Identify which cell holds the provided text, then report its (X, Y) central coordinate. 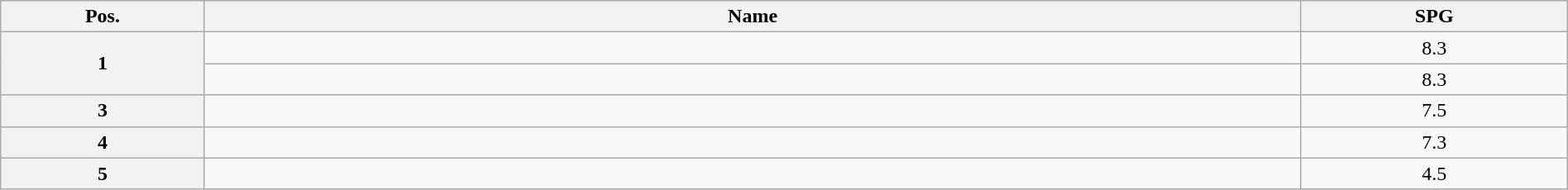
4 (103, 142)
SPG (1434, 17)
7.5 (1434, 111)
4.5 (1434, 173)
Name (753, 17)
7.3 (1434, 142)
Pos. (103, 17)
3 (103, 111)
5 (103, 173)
1 (103, 64)
